From the cell containing the given text, extract its center point as (x, y) coordinate. 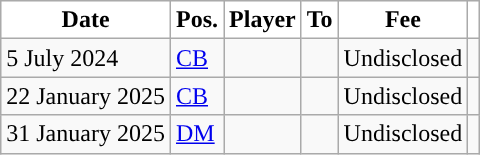
5 July 2024 (86, 58)
Date (86, 20)
Fee (403, 20)
31 January 2025 (86, 134)
Pos. (196, 20)
22 January 2025 (86, 96)
Player (263, 20)
DM (196, 134)
To (320, 20)
